Return (X, Y) of the center of cell containing provided text 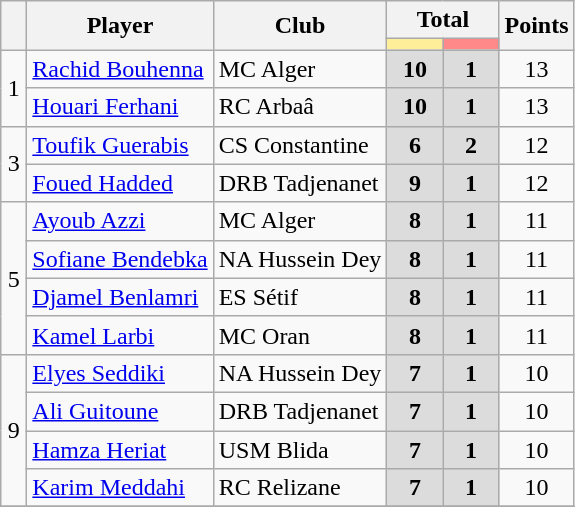
Club (300, 26)
3 (14, 164)
Houari Ferhani (120, 107)
Total (443, 20)
RC Relizane (300, 488)
Ali Guitoune (120, 411)
Sofiane Bendebka (120, 259)
Player (120, 26)
5 (14, 278)
2 (471, 145)
Kamel Larbi (120, 335)
Djamel Benlamri (120, 297)
CS Constantine (300, 145)
Points (536, 26)
Foued Hadded (120, 183)
Elyes Seddiki (120, 373)
Toufik Guerabis (120, 145)
Rachid Bouhenna (120, 69)
Ayoub Azzi (120, 221)
Hamza Heriat (120, 449)
RC Arbaâ (300, 107)
ES Sétif (300, 297)
MC Oran (300, 335)
6 (415, 145)
Karim Meddahi (120, 488)
USM Blida (300, 449)
